Extract the (X, Y) coordinate from the center of the cell holding the provided text.  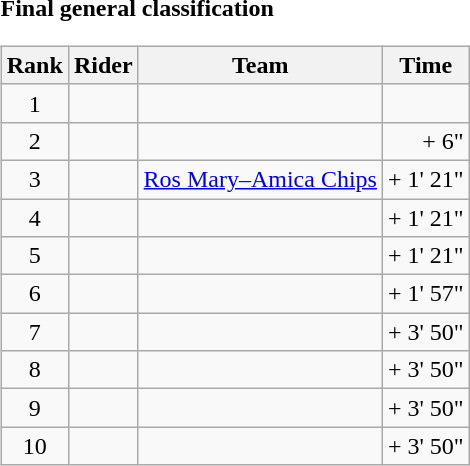
4 (34, 217)
Time (426, 65)
Ros Mary–Amica Chips (260, 179)
3 (34, 179)
Rank (34, 65)
10 (34, 446)
1 (34, 103)
Rider (103, 65)
+ 1' 57" (426, 294)
9 (34, 408)
2 (34, 141)
7 (34, 332)
+ 6" (426, 141)
Team (260, 65)
5 (34, 256)
6 (34, 294)
8 (34, 370)
